Provide the [X, Y] coordinate of the cell's center where the given text is located.  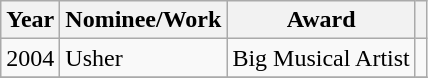
2004 [30, 58]
Award [321, 20]
Year [30, 20]
Big Musical Artist [321, 58]
Usher [144, 58]
Nominee/Work [144, 20]
